Pinpoint the cell where the given text exists, returning its (x, y) midpoint coordinate. 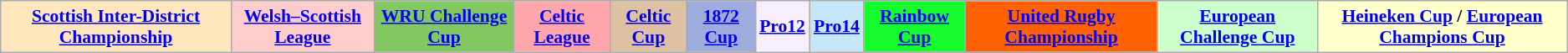
Celtic League (562, 27)
1872 Cup (722, 27)
Pro12 (783, 27)
Heineken Cup / European Champions Cup (1442, 27)
Welsh–Scottish League (303, 27)
Rainbow Cup (915, 27)
WRU Challenge Cup (443, 27)
Pro14 (836, 27)
European Challenge Cup (1238, 27)
Scottish Inter-District Championship (116, 27)
United Rugby Championship (1061, 27)
Celtic Cup (648, 27)
